Pinpoint the cell where the given text exists, returning its (X, Y) midpoint coordinate. 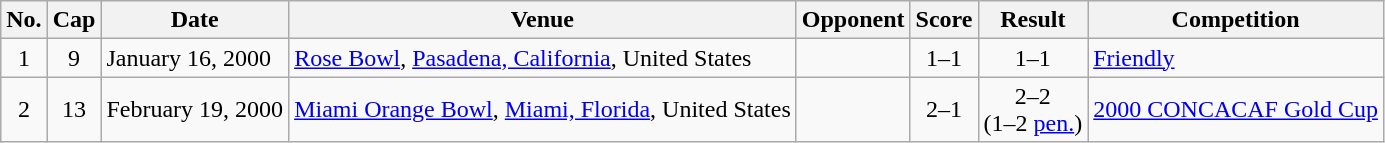
February 19, 2000 (195, 110)
9 (74, 58)
Date (195, 20)
2–1 (944, 110)
Rose Bowl, Pasadena, California, United States (543, 58)
Score (944, 20)
2 (24, 110)
Opponent (853, 20)
Friendly (1236, 58)
1 (24, 58)
2000 CONCACAF Gold Cup (1236, 110)
Cap (74, 20)
January 16, 2000 (195, 58)
2–2(1–2 pen.) (1033, 110)
13 (74, 110)
Venue (543, 20)
Result (1033, 20)
No. (24, 20)
Competition (1236, 20)
Miami Orange Bowl, Miami, Florida, United States (543, 110)
